Extract the [x, y] coordinate from the center of the cell holding the provided text.  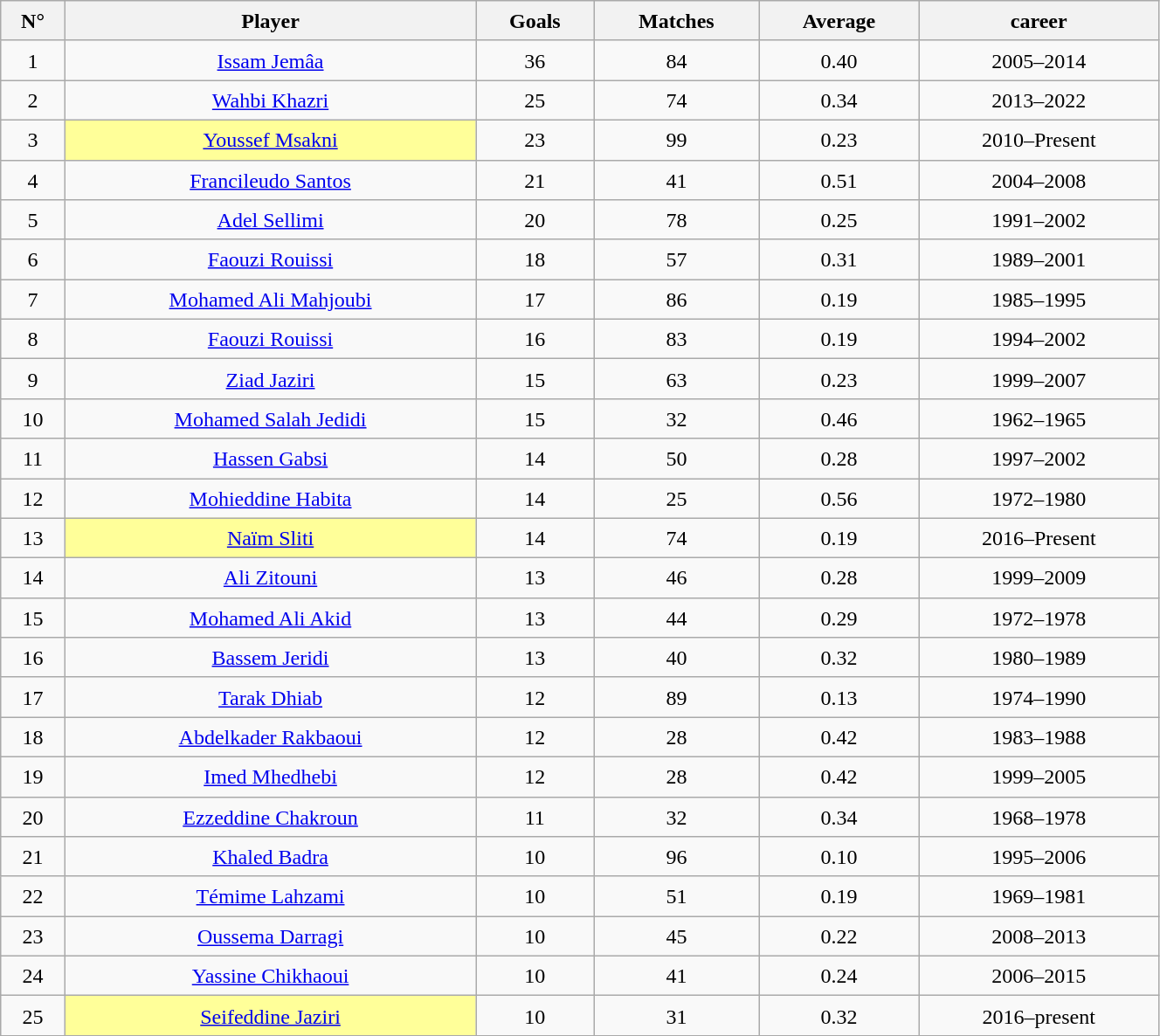
2 [33, 100]
1 [33, 60]
0.24 [839, 976]
Matches [676, 21]
84 [676, 60]
0.22 [839, 936]
8 [33, 339]
86 [676, 300]
9 [33, 379]
Imed Mhedhebi [271, 777]
0.13 [839, 697]
2004–2008 [1039, 180]
Wahbi Khazri [271, 100]
Ziad Jaziri [271, 379]
1999–2007 [1039, 379]
22 [33, 896]
2006–2015 [1039, 976]
51 [676, 896]
1972–1980 [1039, 499]
99 [676, 140]
1962–1965 [1039, 418]
Témime Lahzami [271, 896]
1974–1990 [1039, 697]
1997–2002 [1039, 459]
1999–2009 [1039, 578]
31 [676, 1016]
Mohamed Ali Mahjoubi [271, 300]
1991–2002 [1039, 220]
Average [839, 21]
2008–2013 [1039, 936]
0.10 [839, 857]
Issam Jemâa [271, 60]
0.46 [839, 418]
Ali Zitouni [271, 578]
1999–2005 [1039, 777]
Oussema Darragi [271, 936]
0.40 [839, 60]
45 [676, 936]
57 [676, 259]
2005–2014 [1039, 60]
46 [676, 578]
0.56 [839, 499]
1985–1995 [1039, 300]
Tarak Dhiab [271, 697]
6 [33, 259]
2010–Present [1039, 140]
Yassine Chikhaoui [271, 976]
4 [33, 180]
1972–1978 [1039, 618]
24 [33, 976]
0.31 [839, 259]
Goals [535, 21]
Mohamed Salah Jedidi [271, 418]
1983–1988 [1039, 737]
Khaled Badra [271, 857]
7 [33, 300]
career [1039, 21]
Ezzeddine Chakroun [271, 817]
44 [676, 618]
Mohieddine Habita [271, 499]
36 [535, 60]
2016–present [1039, 1016]
0.51 [839, 180]
89 [676, 697]
40 [676, 658]
83 [676, 339]
3 [33, 140]
2013–2022 [1039, 100]
N° [33, 21]
96 [676, 857]
1989–2001 [1039, 259]
Youssef Msakni [271, 140]
0.25 [839, 220]
Hassen Gabsi [271, 459]
Abdelkader Rakbaoui [271, 737]
Adel Sellimi [271, 220]
1980–1989 [1039, 658]
Naïm Sliti [271, 538]
Player [271, 21]
50 [676, 459]
Seifeddine Jaziri [271, 1016]
78 [676, 220]
Bassem Jeridi [271, 658]
19 [33, 777]
1968–1978 [1039, 817]
1994–2002 [1039, 339]
5 [33, 220]
Mohamed Ali Akid [271, 618]
0.29 [839, 618]
2016–Present [1039, 538]
1969–1981 [1039, 896]
1995–2006 [1039, 857]
Francileudo Santos [271, 180]
63 [676, 379]
